Search for the cell housing the specified text and yield its (x, y) center coordinate. 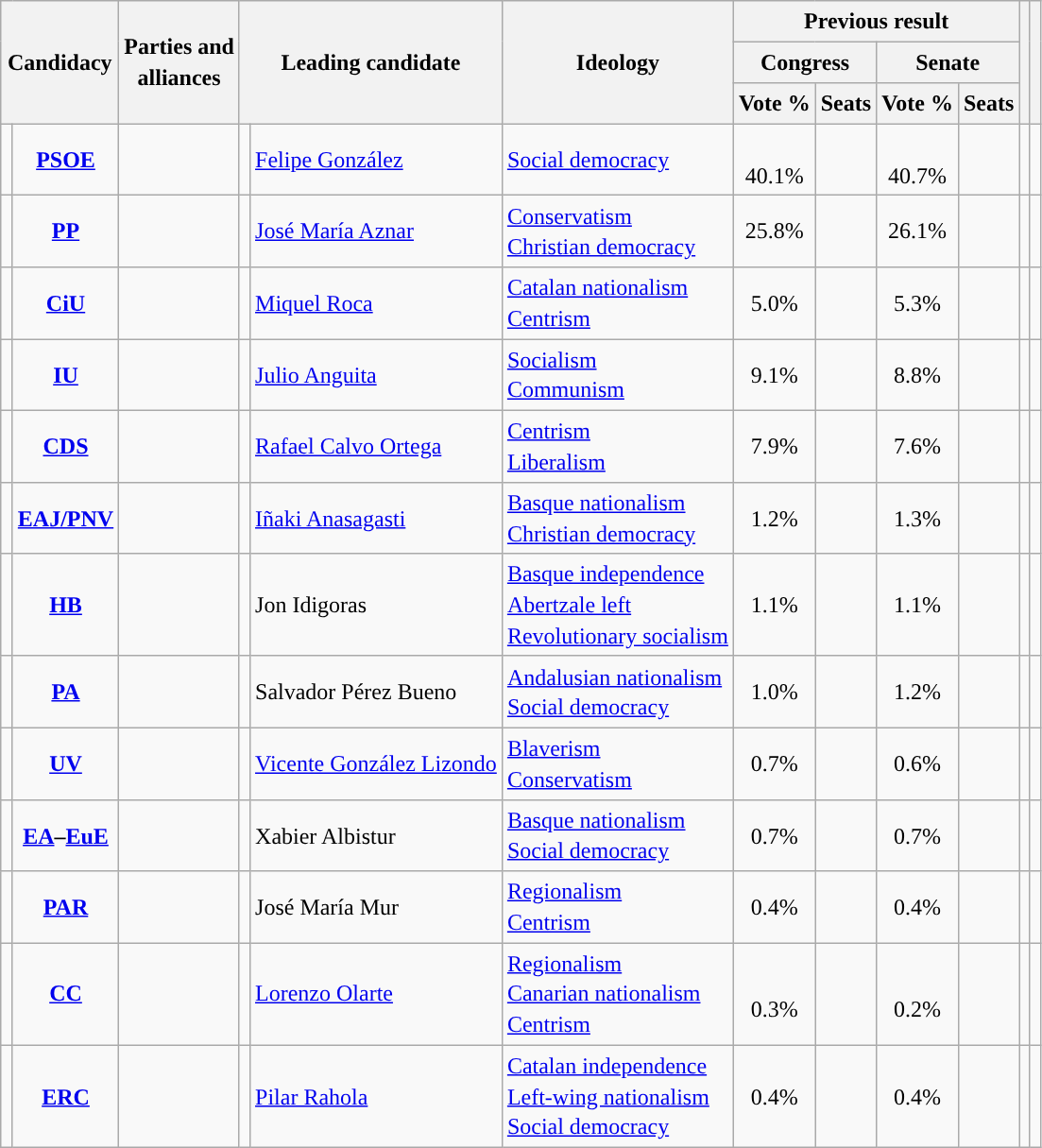
CentrismLiberalism (618, 446)
PP (65, 231)
EAJ/PNV (65, 518)
Vicente González Lizondo (376, 763)
Social democracy (618, 160)
Ideology (618, 62)
0.6% (918, 763)
0.3% (775, 994)
IU (65, 375)
RegionalismCanarian nationalismCentrism (618, 994)
José María Mur (376, 907)
7.9% (775, 446)
Miquel Roca (376, 303)
Rafael Calvo Ortega (376, 446)
Previous result (876, 21)
26.1% (918, 231)
CiU (65, 303)
BlaverismConservatism (618, 763)
RegionalismCentrism (618, 907)
Basque nationalismSocial democracy (618, 835)
ConservatismChristian democracy (618, 231)
Andalusian nationalismSocial democracy (618, 692)
7.6% (918, 446)
PAR (65, 907)
Catalan independenceLeft-wing nationalismSocial democracy (618, 1096)
Parties andalliances (179, 62)
PSOE (65, 160)
Jon Idigoras (376, 605)
José María Aznar (376, 231)
8.8% (918, 375)
Catalan nationalismCentrism (618, 303)
PA (65, 692)
40.1% (775, 160)
40.7% (918, 160)
Iñaki Anasagasti (376, 518)
SocialismCommunism (618, 375)
1.3% (918, 518)
Julio Anguita (376, 375)
HB (65, 605)
Xabier Albistur (376, 835)
9.1% (775, 375)
Pilar Rahola (376, 1096)
CC (65, 994)
1.0% (775, 692)
5.0% (775, 303)
Basque nationalismChristian democracy (618, 518)
Candidacy (60, 62)
Leading candidate (370, 62)
25.8% (775, 231)
CDS (65, 446)
EA–EuE (65, 835)
Salvador Pérez Bueno (376, 692)
Felipe González (376, 160)
UV (65, 763)
Basque independenceAbertzale leftRevolutionary socialism (618, 605)
0.2% (918, 994)
ERC (65, 1096)
Lorenzo Olarte (376, 994)
5.3% (918, 303)
Senate (948, 62)
Congress (805, 62)
